Scan for the cell matching the given text and deliver its [X, Y] coordinate at center. 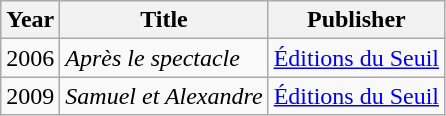
Samuel et Alexandre [164, 96]
Après le spectacle [164, 58]
2006 [30, 58]
Title [164, 20]
Year [30, 20]
Publisher [356, 20]
2009 [30, 96]
